Capture the cell that displays the provided text and extract its (X, Y) central coordinate. 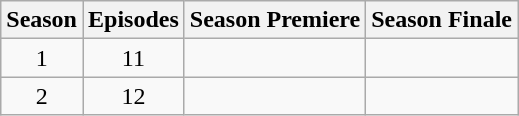
1 (42, 58)
Episodes (133, 20)
12 (133, 96)
Season Finale (442, 20)
Season Premiere (274, 20)
Season (42, 20)
11 (133, 58)
2 (42, 96)
